Locate the cell with the specified text and output its (x, y) center coordinate. 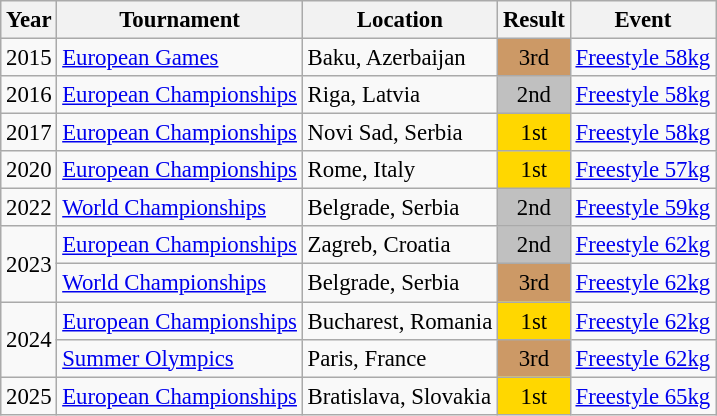
2020 (29, 170)
2016 (29, 95)
Bratislava, Slovakia (400, 396)
2024 (29, 340)
Freestyle 57kg (642, 170)
2025 (29, 396)
Bucharest, Romania (400, 321)
Freestyle 65kg (642, 396)
2015 (29, 58)
2017 (29, 133)
Novi Sad, Serbia (400, 133)
Location (400, 20)
2022 (29, 208)
Event (642, 20)
European Games (180, 58)
Riga, Latvia (400, 95)
Summer Olympics (180, 358)
Paris, France (400, 358)
Tournament (180, 20)
Result (534, 20)
Zagreb, Croatia (400, 245)
Rome, Italy (400, 170)
Freestyle 59kg (642, 208)
2023 (29, 264)
Year (29, 20)
Baku, Azerbaijan (400, 58)
